Extract the (X, Y) coordinate from the center of the cell holding the provided text.  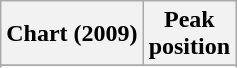
Peakposition (189, 34)
Chart (2009) (72, 34)
